Find where the given text appears and provide that cell's center as [X, Y] coordinate. 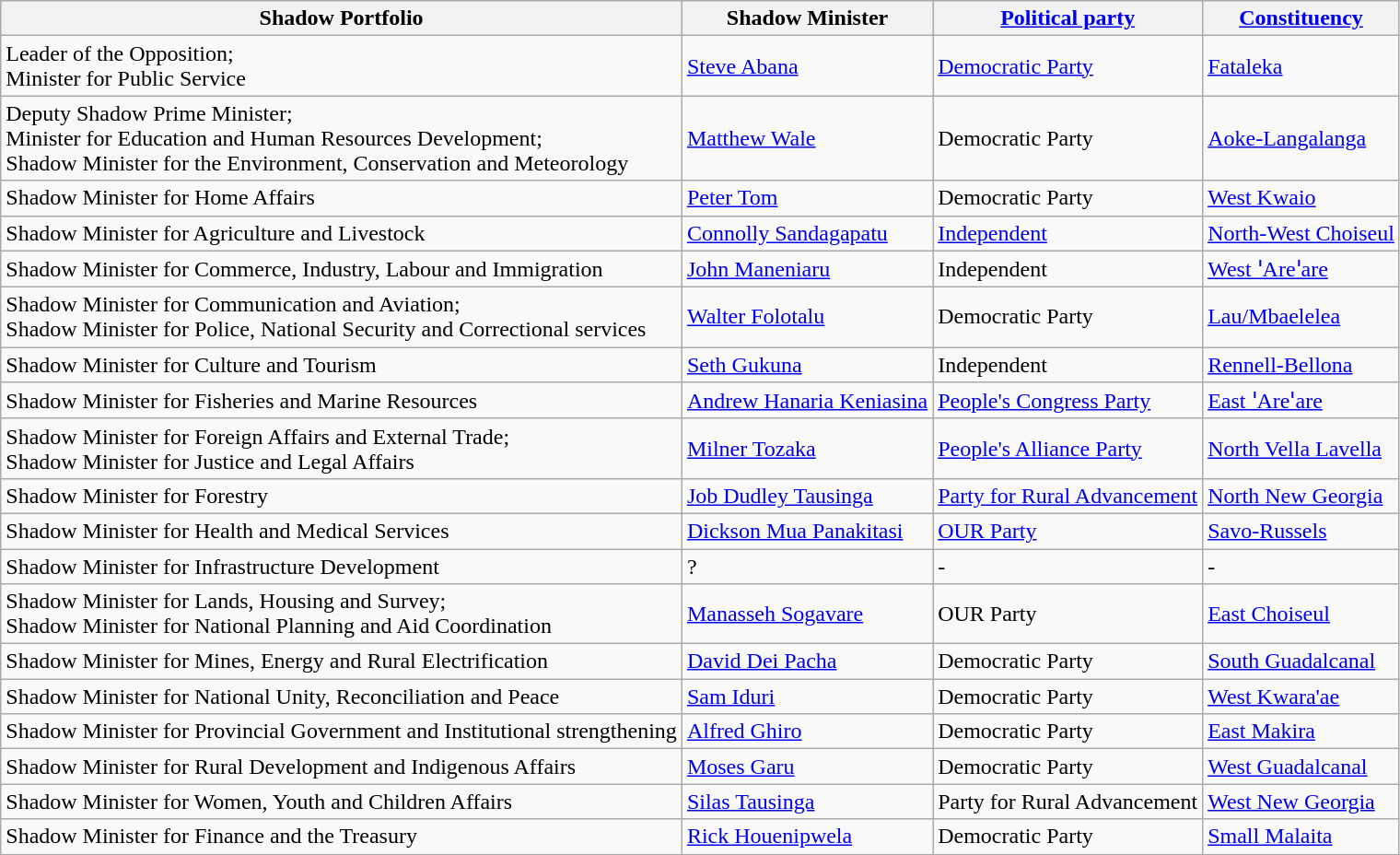
Deputy Shadow Prime Minister;Minister for Education and Human Resources Development;Shadow Minister for the Environment, Conservation and Meteorology [342, 138]
People's Alliance Party [1068, 448]
Small Malaita [1301, 837]
Steve Abana [807, 66]
North Vella Lavella [1301, 448]
Shadow Minister for Home Affairs [342, 198]
Rick Houenipwela [807, 837]
Alfred Ghiro [807, 732]
Shadow Minister for Finance and the Treasury [342, 837]
Shadow Minister for Fisheries and Marine Resources [342, 401]
Lau/Mbaelelea [1301, 317]
North-West Choiseul [1301, 233]
Constituency [1301, 18]
David Dei Pacha [807, 662]
Shadow Minister for Health and Medical Services [342, 531]
Milner Tozaka [807, 448]
West Kwara'ae [1301, 697]
Shadow Minister for Rural Development and Indigenous Affairs [342, 767]
Shadow Minister [807, 18]
Shadow Minister for Infrastructure Development [342, 567]
Leader of the Opposition;Minister for Public Service [342, 66]
West ꞌAreꞌare [1301, 269]
Shadow Minister for Mines, Energy and Rural Electrification [342, 662]
Savo-Russels [1301, 531]
Moses Garu [807, 767]
Shadow Minister for Lands, Housing and Survey;Shadow Minister for National Planning and Aid Coordination [342, 614]
Shadow Minister for Women, Youth and Children Affairs [342, 802]
Shadow Minister for National Unity, Reconciliation and Peace [342, 697]
People's Congress Party [1068, 401]
Sam Iduri [807, 697]
Fataleka [1301, 66]
Shadow Minister for Foreign Affairs and External Trade;Shadow Minister for Justice and Legal Affairs [342, 448]
West Kwaio [1301, 198]
Seth Gukuna [807, 365]
Shadow Minister for Communication and Aviation;Shadow Minister for Police, National Security and Correctional services [342, 317]
Shadow Minister for Commerce, Industry, Labour and Immigration [342, 269]
Shadow Portfolio [342, 18]
Matthew Wale [807, 138]
John Maneniaru [807, 269]
East ꞌAreꞌare [1301, 401]
Political party [1068, 18]
Connolly Sandagapatu [807, 233]
Peter Tom [807, 198]
North New Georgia [1301, 496]
Aoke-Langalanga [1301, 138]
Shadow Minister for Forestry [342, 496]
East Choiseul [1301, 614]
Walter Folotalu [807, 317]
Dickson Mua Panakitasi [807, 531]
Shadow Minister for Agriculture and Livestock [342, 233]
South Guadalcanal [1301, 662]
Silas Tausinga [807, 802]
West Guadalcanal [1301, 767]
East Makira [1301, 732]
Manasseh Sogavare [807, 614]
? [807, 567]
West New Georgia [1301, 802]
Andrew Hanaria Keniasina [807, 401]
Rennell-Bellona [1301, 365]
Job Dudley Tausinga [807, 496]
Shadow Minister for Culture and Tourism [342, 365]
Shadow Minister for Provincial Government and Institutional strengthening [342, 732]
